Scan for the cell matching the given text and deliver its (x, y) coordinate at center. 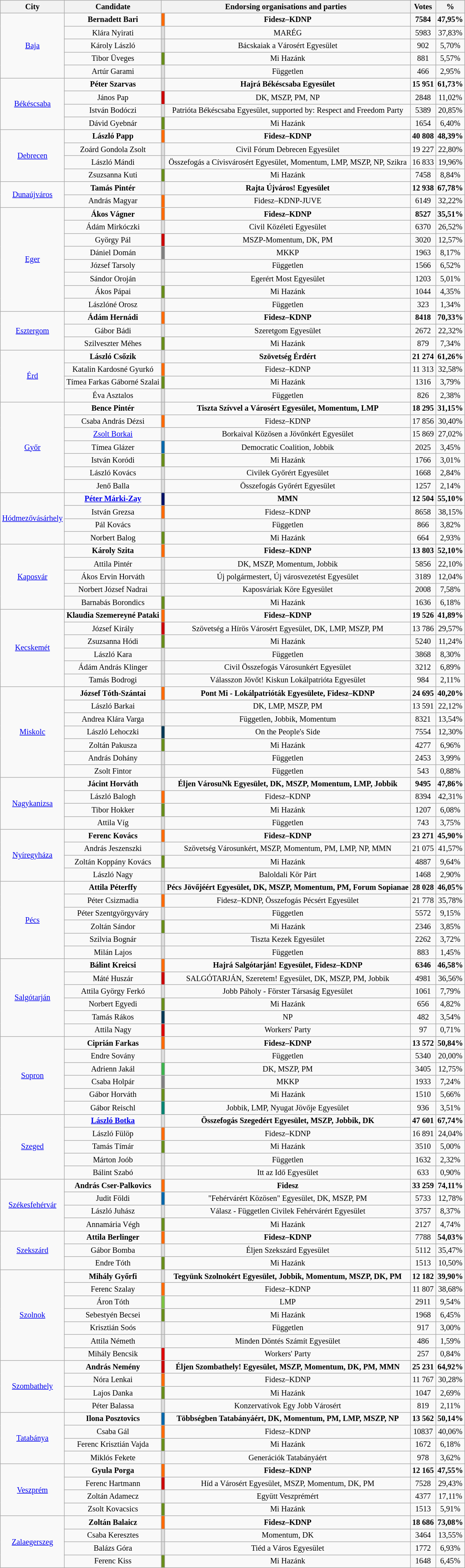
18 295 (423, 408)
Ferenc Kiss (113, 1561)
46,58% (450, 965)
Összefogás a Cívisvárosért Egyesület, Momentum, LMP, MSZP, NP, Szikra (288, 162)
8418 (423, 318)
Tamás Pintér (113, 188)
35,51% (450, 214)
Gábor Horváth (113, 1095)
Jobb Páholy - Förster Társaság Egyesület (288, 991)
1672 (423, 1444)
Károly Szita (113, 551)
László Mándi (113, 162)
27,02% (450, 434)
Esztergom (32, 330)
2,84% (450, 473)
30,28% (450, 1380)
Tamás Tímár (113, 1147)
35,78% (450, 901)
67,74% (450, 1121)
4377 (423, 1496)
1766 (423, 460)
Zoltán Adamecz (113, 1496)
4,74% (450, 1224)
6,08% (450, 810)
Andrea Klára Varga (113, 719)
13 572 (423, 1043)
21 778 (423, 901)
1636 (423, 603)
Szeged (32, 1147)
Veszprém (32, 1490)
2672 (423, 331)
2453 (423, 758)
Bálint Szabó (113, 1172)
42,31% (450, 797)
5,57% (450, 59)
József Király (113, 629)
13,55% (450, 1535)
Endorsing organisations and parties (286, 7)
Ilona Posztovics (113, 1419)
Ákos Pápai (113, 292)
902 (423, 45)
% (450, 7)
Annamária Végh (113, 1224)
3,01% (450, 460)
Attila Berlinger (113, 1237)
2127 (423, 1224)
1203 (423, 279)
48,39% (450, 136)
NP (288, 1017)
5,91% (450, 1509)
Norbert József Nadrai (113, 590)
Szolnok (32, 1315)
MSZP-Momentum, DK, PM (288, 240)
6,52% (450, 266)
1933 (423, 1082)
1061 (423, 991)
Független, Jobbik, Momentum (288, 719)
János Pap (113, 97)
9,54% (450, 1302)
257 (423, 1354)
László Nagy (113, 874)
Békéscsaba (32, 104)
Összefogás Szegedért Egyesület, MSZP, Jobbik, DK (288, 1121)
3464 (423, 1535)
András Cser-Palkovics (113, 1185)
46,05% (450, 888)
Ferenc Szalay (113, 1289)
3189 (423, 577)
32,58% (450, 369)
13 591 (423, 706)
Adrienn Jakál (113, 1069)
13,54% (450, 719)
5240 (423, 642)
Minden Döntés Számít Egyesület (288, 1341)
24,04% (450, 1133)
Sebestyén Becsei (113, 1315)
5340 (423, 1056)
11,24% (450, 642)
Tamás Bodrogi (113, 680)
936 (423, 1108)
Hódmezővásárhely (32, 518)
Máté Huszár (113, 978)
5,00% (450, 1147)
5,70% (450, 45)
Krisztián Soós (113, 1328)
Érd (32, 376)
Patrióta Békéscsaba Egyesület, supported by: Respect and Freedom Party (288, 110)
Szilveszter Méhes (113, 343)
7458 (423, 175)
55,10% (450, 499)
7554 (423, 732)
3,00% (450, 1328)
Norbert Balog (113, 538)
883 (423, 952)
3757 (423, 1211)
Zoltán Koppány Kovács (113, 862)
Gábor Bádi (113, 331)
30,40% (450, 421)
1257 (423, 486)
3212 (423, 667)
10837 (423, 1432)
61,26% (450, 356)
45,90% (450, 836)
Károly László (113, 45)
8527 (423, 214)
2008 (423, 590)
6,89% (450, 667)
28 028 (423, 888)
1,45% (450, 952)
1632 (423, 1160)
Rajta Újváros! Egyesület (288, 188)
9,64% (450, 862)
István Koródi (113, 460)
10,50% (450, 1263)
Mihály Bencsik (113, 1354)
12 165 (423, 1471)
2,32% (450, 1160)
2262 (423, 939)
József Tóth-Szántai (113, 693)
Márton Joób (113, 1160)
16 891 (423, 1133)
Bálint Kreicsi (113, 965)
Norbert Egyedi (113, 1004)
Összefogás Győrért Egyesület (288, 486)
Lászlóné Orosz (113, 304)
Konzervatívok Egy Jobb Városért (288, 1406)
22,80% (450, 149)
8658 (423, 512)
Bernadett Bari (113, 20)
András Dohány (113, 758)
Zoárd Gondola Zsolt (113, 149)
74,11% (450, 1185)
Zoltán Sándor (113, 926)
3020 (423, 240)
2,14% (450, 486)
Fidesz–KDNP, Összefogás Pécsért Egyesület (288, 901)
Civilek Győrért Egyesület (288, 473)
Judit Földi (113, 1199)
2,69% (450, 1393)
Éljen Szekszárd Egyesület (288, 1250)
Pécs (32, 920)
Egerért Most Egyesület (288, 279)
97 (423, 1030)
Endre Sovány (113, 1056)
Ferenc Krisztián Vajda (113, 1444)
11,02% (450, 97)
Éljen VárosuNk Egyesület, DK, MSZP, Momentum, LMP, Jobbik (288, 784)
47,55% (450, 1471)
7,34% (450, 343)
35,47% (450, 1250)
Votes (423, 7)
Zalaegerszeg (32, 1542)
Csaba Keresztes (113, 1535)
3,45% (450, 447)
LMP (288, 1302)
Tiszta Szívvel a Városért Egyesület, Momentum, LMP (288, 408)
Attila Péterffy (113, 888)
András Jeszenszki (113, 849)
Tamás Rákos (113, 1017)
20,85% (450, 110)
"Fehérvárért Közösen" Egyesület, DK, MSZP, PM (288, 1199)
7528 (423, 1483)
12,30% (450, 732)
22,32% (450, 331)
DK, LMP, MSZP, PM (288, 706)
Tiszta Kezek Egyesület (288, 939)
László Lehoczki (113, 732)
819 (423, 1406)
Bácskaiak a Városért Egyesület (288, 45)
László Kara (113, 654)
Híd a Városért Egyesület, MSZP, Momentum, DK, PM (288, 1483)
László Papp (113, 136)
40,20% (450, 693)
On the People's Side (288, 732)
8,30% (450, 654)
2911 (423, 1302)
László Fülöp (113, 1133)
3,99% (450, 758)
László Balogh (113, 797)
Miskolc (32, 732)
6149 (423, 201)
41,89% (450, 615)
Éva Asztalos (113, 395)
Attila Víg (113, 823)
7,24% (450, 1082)
Péter Szentgyörgyváry (113, 913)
1047 (423, 1393)
1963 (423, 253)
Ákos Vágner (113, 214)
Ádám Mirkóczki (113, 227)
2,93% (450, 538)
Péter Szarvas (113, 84)
Zoltán Pakusza (113, 745)
24 695 (423, 693)
1566 (423, 266)
6,40% (450, 123)
633 (423, 1172)
11 313 (423, 369)
Attila Nagy (113, 1030)
Éljen Szombathely! Egyesület, MSZP, Momentum, DK, PM, MMN (288, 1367)
17 856 (423, 421)
DK, MSZP, Momentum, Jobbik (288, 564)
5,66% (450, 1095)
Katalin Kardosné Gyurkó (113, 369)
3510 (423, 1147)
6,93% (450, 1548)
László Barkai (113, 706)
40,06% (450, 1432)
Ákos Ervin Horváth (113, 577)
13 803 (423, 551)
5,01% (450, 279)
Generációk Tatabányáért (288, 1458)
Szövetség Városunkért, MSZP, Momentum, PM, LMP, NP, MMN (288, 849)
Eger (32, 259)
Tímea Glázer (113, 447)
György Pál (113, 240)
33 259 (423, 1185)
36,56% (450, 978)
1648 (423, 1561)
Momentum, DK (288, 1535)
Szövetség Érdért (288, 356)
8,37% (450, 1211)
54,03% (450, 1237)
5112 (423, 1250)
Itt az Idő Egyesület (288, 1172)
0,71% (450, 1030)
743 (423, 823)
István Grezsa (113, 512)
866 (423, 525)
1668 (423, 473)
Baja (32, 45)
1510 (423, 1095)
Salgótarján (32, 998)
64,92% (450, 1367)
Válasz - Független Civilek Fehérvárért Egyesület (288, 1211)
6346 (423, 965)
39,90% (450, 1276)
Péter Csizmadia (113, 901)
12 182 (423, 1276)
47,95% (450, 20)
Kaposvár (32, 577)
13 786 (423, 629)
466 (423, 72)
3,72% (450, 939)
Barnabás Borondics (113, 603)
12 504 (423, 499)
31,15% (450, 408)
323 (423, 304)
Ádám András Klinger (113, 667)
Új polgármestert, Új városvezetést Egyesület (288, 577)
Szombathely (32, 1386)
András Magyar (113, 201)
MARÉG (288, 33)
9495 (423, 784)
Miklós Fekete (113, 1458)
Attila Németh (113, 1341)
Candidate (113, 7)
Jobbik, LMP, Nyugat Jövője Egyesület (288, 1108)
2,95% (450, 72)
Hajrá Salgótarján! Egyesület, Fidesz–KDNP (288, 965)
8,17% (450, 253)
1,34% (450, 304)
3,82% (450, 525)
4277 (423, 745)
Ferenc Hartmann (113, 1483)
László Kovács (113, 473)
6,96% (450, 745)
2025 (423, 447)
26,52% (450, 227)
Csaba Gál (113, 1432)
25 231 (423, 1367)
3,79% (450, 382)
Sopron (32, 1075)
Balázs Góra (113, 1548)
Tatabánya (32, 1438)
3,54% (450, 1017)
12,78% (450, 1199)
Csaba András Dézsi (113, 421)
15 951 (423, 84)
Szövetség a Hírös Városért Egyesület, DK, LMP, MSZP, PM (288, 629)
1772 (423, 1548)
Zsuzsanna Kuti (113, 175)
László Csőzik (113, 356)
Együtt Veszprémért (288, 1496)
Péter Márki-Zay (113, 499)
József Tarsoly (113, 266)
3405 (423, 1069)
Gábor Bomba (113, 1250)
Nyíregyháza (32, 855)
1207 (423, 810)
543 (423, 771)
664 (423, 538)
17,11% (450, 1496)
Endre Tóth (113, 1263)
Péter Balassa (113, 1406)
881 (423, 59)
0,88% (450, 771)
12,57% (450, 240)
70,33% (450, 318)
19,96% (450, 162)
Tibor Üveges (113, 59)
486 (423, 1341)
Gyula Porga (113, 1471)
19 526 (423, 615)
Kecskemét (32, 648)
DK, MSZP, PM (288, 1069)
11 767 (423, 1380)
4,35% (450, 292)
22,12% (450, 706)
879 (423, 343)
1,59% (450, 1341)
13 562 (423, 1419)
Tibor Hokker (113, 810)
Jácint Horváth (113, 784)
Gábor Reischl (113, 1108)
1654 (423, 123)
3,62% (450, 1458)
4981 (423, 978)
Nagykanizsa (32, 804)
7,79% (450, 991)
Dániel Domán (113, 253)
5733 (423, 1199)
Klaudia Szemereyné Pataki (113, 615)
Kaposváriak Köre Egyesület (288, 590)
0,90% (450, 1172)
0,84% (450, 1354)
12,04% (450, 577)
Tímea Farkas Gáborné Szalai (113, 382)
3,75% (450, 823)
Pál Kovács (113, 525)
István Bodóczi (113, 110)
2848 (423, 97)
Jenő Balla (113, 486)
Sándor Oroján (113, 279)
Székesfehérvár (32, 1205)
Győr (32, 447)
Zsuzsanna Hódi (113, 642)
Artúr Garami (113, 72)
Democratic Coalition, Jobbik (288, 447)
Civil Összefogás Városunkért Egyesület (288, 667)
Ciprián Farkas (113, 1043)
656 (423, 1004)
Szilvia Bognár (113, 939)
29,57% (450, 629)
978 (423, 1458)
15 869 (423, 434)
8321 (423, 719)
Civil Közéleti Egyesület (288, 227)
Válasszon Jövőt! Kiskun Lokálpatrióta Egyesület (288, 680)
61,73% (450, 84)
Fidesz–KDNP-JUVE (288, 201)
DK, MSZP, PM, NP (288, 97)
1968 (423, 1315)
Tiéd a Város Egyesület (288, 1548)
50,14% (450, 1419)
Zsolt Borkai (113, 434)
Hajrá Békéscsaba Egyesület (288, 84)
Lajos Danka (113, 1393)
Szekszárd (32, 1250)
Civil Fórum Debrecen Egyesület (288, 149)
Tegyünk Szolnokért Egyesület, Jobbik, Momentum, MSZP, DK, PM (288, 1276)
Milán Lajos (113, 952)
MMN (288, 499)
Klára Nyirati (113, 33)
3,51% (450, 1108)
38,68% (450, 1289)
Zoltán Balaicz (113, 1522)
5983 (423, 33)
Attila Pintér (113, 564)
50,84% (450, 1043)
12 938 (423, 188)
21 274 (423, 356)
11 807 (423, 1289)
19 227 (423, 149)
47,86% (450, 784)
SALGÓTARJÁN, Szeretem! Egyesület, DK, MSZP, PM, Jobbik (288, 978)
Pont Mi - Lokálpatrióták Egyesülete, Fidesz–KDNP (288, 693)
22,10% (450, 564)
City (32, 7)
47 601 (423, 1121)
7788 (423, 1237)
Pécs Jövőjéért Egyesület, DK, MSZP, Momentum, PM, Forum Sopianae (288, 888)
Debrecen (32, 155)
21 075 (423, 849)
László Botka (113, 1121)
2,38% (450, 395)
20,00% (450, 1056)
3,85% (450, 926)
Fidesz (288, 1185)
Többségben Tatabányáért, DK, Momentum, PM, LMP, MSZP, NP (288, 1419)
Ferenc Kovács (113, 836)
37,83% (450, 33)
1316 (423, 382)
Attila György Ferkó (113, 991)
67,78% (450, 188)
Zsolt Fintor (113, 771)
5572 (423, 913)
4887 (423, 862)
Nóra Lenkai (113, 1380)
3868 (423, 654)
7,58% (450, 590)
7584 (423, 20)
9,15% (450, 913)
Mihály Győrfi (113, 1276)
Borkaival Közösen a Jövőnkért Egyesület (288, 434)
Dunaújváros (32, 195)
16 833 (423, 162)
András Nemény (113, 1367)
László Juhász (113, 1211)
23 271 (423, 836)
41,57% (450, 849)
826 (423, 395)
Baloldali Kör Párt (288, 874)
40 808 (423, 136)
Zsolt Kovacsics (113, 1509)
Áron Tóth (113, 1302)
73,08% (450, 1522)
984 (423, 680)
29,43% (450, 1483)
Dávid Gyebnár (113, 123)
12,75% (450, 1069)
1044 (423, 292)
6370 (423, 227)
8394 (423, 797)
38,15% (450, 512)
917 (423, 1328)
4,82% (450, 1004)
32,22% (450, 201)
Ádám Hernádi (113, 318)
Bence Pintér (113, 408)
18 686 (423, 1522)
Csaba Holpár (113, 1082)
5856 (423, 564)
2,90% (450, 874)
2346 (423, 926)
5389 (423, 110)
8,84% (450, 175)
1468 (423, 874)
52,10% (450, 551)
482 (423, 1017)
Szeretgom Egyesület (288, 331)
